Capture the cell that displays the provided text and extract its (X, Y) central coordinate. 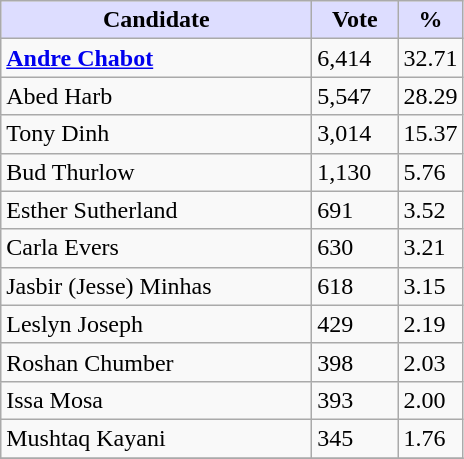
Bud Thurlow (156, 172)
6,414 (355, 58)
Abed Harb (156, 96)
Candidate (156, 20)
3,014 (355, 134)
691 (355, 210)
Issa Mosa (156, 400)
2.03 (430, 362)
15.37 (430, 134)
Mushtaq Kayani (156, 438)
Vote (355, 20)
Carla Evers (156, 248)
1.76 (430, 438)
Jasbir (Jesse) Minhas (156, 286)
5.76 (430, 172)
618 (355, 286)
345 (355, 438)
Leslyn Joseph (156, 324)
393 (355, 400)
32.71 (430, 58)
398 (355, 362)
Andre Chabot (156, 58)
Tony Dinh (156, 134)
2.00 (430, 400)
5,547 (355, 96)
% (430, 20)
Esther Sutherland (156, 210)
Roshan Chumber (156, 362)
429 (355, 324)
3.52 (430, 210)
630 (355, 248)
3.15 (430, 286)
3.21 (430, 248)
1,130 (355, 172)
2.19 (430, 324)
28.29 (430, 96)
